Search for the cell housing the specified text and yield its [X, Y] center coordinate. 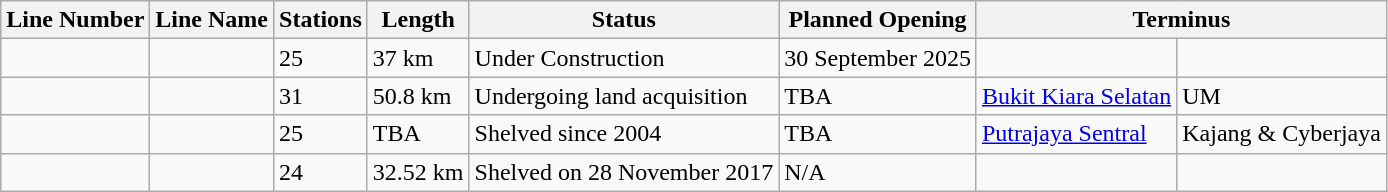
Planned Opening [878, 20]
Shelved since 2004 [624, 134]
Line Number [76, 20]
Length [418, 20]
Terminus [1181, 20]
Shelved on 28 November 2017 [624, 172]
37 km [418, 58]
UM [1282, 96]
Status [624, 20]
Under Construction [624, 58]
Undergoing land acquisition [624, 96]
32.52 km [418, 172]
Putrajaya Sentral [1076, 134]
Bukit Kiara Selatan [1076, 96]
Line Name [212, 20]
30 September 2025 [878, 58]
N/A [878, 172]
24 [321, 172]
Stations [321, 20]
Kajang & Cyberjaya [1282, 134]
50.8 km [418, 96]
31 [321, 96]
